Capture the cell that displays the provided text and extract its [x, y] central coordinate. 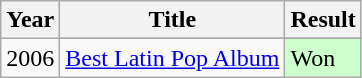
Won [323, 58]
Best Latin Pop Album [172, 58]
Year [30, 20]
Result [323, 20]
Title [172, 20]
2006 [30, 58]
